Determine the [X, Y] coordinate at the center of the cell enclosing the given text.  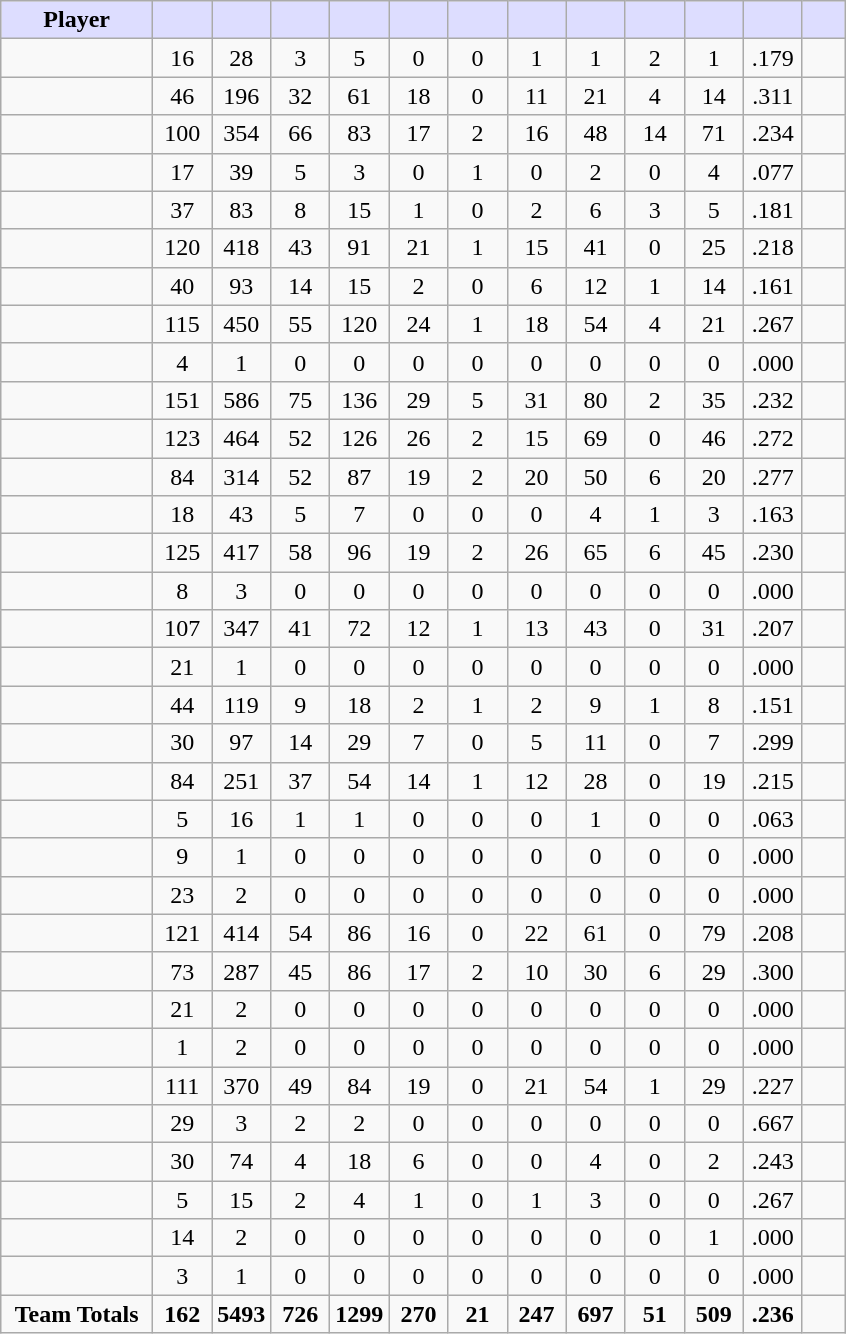
119 [242, 705]
39 [242, 172]
151 [182, 400]
Team Totals [77, 1314]
5493 [242, 1314]
32 [300, 96]
87 [360, 477]
13 [536, 629]
.063 [772, 819]
96 [360, 553]
.230 [772, 553]
162 [182, 1314]
22 [536, 933]
91 [360, 248]
48 [596, 134]
75 [300, 400]
196 [242, 96]
287 [242, 971]
115 [182, 324]
71 [714, 134]
354 [242, 134]
.272 [772, 438]
.234 [772, 134]
40 [182, 286]
.227 [772, 1085]
247 [536, 1314]
417 [242, 553]
10 [536, 971]
.311 [772, 96]
55 [300, 324]
79 [714, 933]
80 [596, 400]
121 [182, 933]
69 [596, 438]
450 [242, 324]
726 [300, 1314]
.236 [772, 1314]
370 [242, 1085]
.161 [772, 286]
418 [242, 248]
73 [182, 971]
25 [714, 248]
.215 [772, 781]
1299 [360, 1314]
65 [596, 553]
464 [242, 438]
Player [77, 20]
50 [596, 477]
58 [300, 553]
72 [360, 629]
.207 [772, 629]
414 [242, 933]
35 [714, 400]
24 [418, 324]
100 [182, 134]
.277 [772, 477]
251 [242, 781]
23 [182, 895]
97 [242, 743]
.243 [772, 1162]
.232 [772, 400]
.300 [772, 971]
.218 [772, 248]
51 [654, 1314]
.181 [772, 210]
.179 [772, 58]
.151 [772, 705]
74 [242, 1162]
270 [418, 1314]
.163 [772, 515]
.077 [772, 172]
44 [182, 705]
66 [300, 134]
586 [242, 400]
509 [714, 1314]
111 [182, 1085]
314 [242, 477]
.667 [772, 1124]
126 [360, 438]
347 [242, 629]
.208 [772, 933]
93 [242, 286]
136 [360, 400]
.299 [772, 743]
49 [300, 1085]
125 [182, 553]
697 [596, 1314]
107 [182, 629]
123 [182, 438]
